Pinpoint the cell where the given text exists, returning its [X, Y] midpoint coordinate. 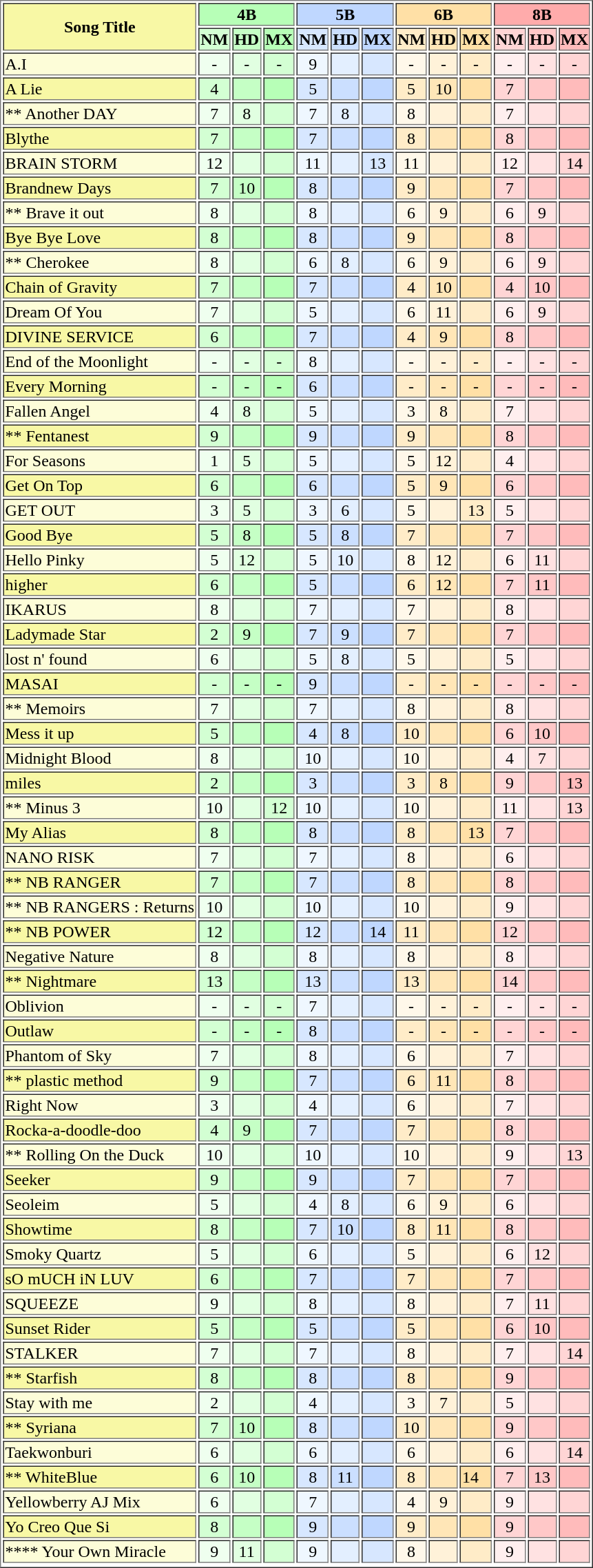
A.I [99, 63]
IKARUS [99, 609]
miles [99, 782]
Mess it up [99, 733]
** Rolling On the Duck [99, 1154]
**** Your Own Miracle [99, 1551]
Hello Pinky [99, 559]
Dream Of You [99, 311]
** Nightmare [99, 981]
Every Morning [99, 386]
NANO RISK [99, 857]
Midnight Blood [99, 757]
MASAI [99, 683]
5B [345, 14]
Ladymade Star [99, 634]
Sunset Rider [99, 1328]
Brandnew Days [99, 187]
DIVINE SERVICE [99, 336]
1 [214, 460]
For Seasons [99, 460]
Get On Top [99, 485]
Fallen Angel [99, 410]
BRAIN STORM [99, 163]
** WhiteBlue [99, 1476]
** Starfish [99, 1377]
Yellowberry AJ Mix [99, 1501]
higher [99, 584]
Yo Creo Que Si [99, 1526]
8B [542, 14]
lost n' found [99, 658]
** NB RANGER [99, 881]
** Memoirs [99, 708]
** Brave it out [99, 212]
Stay with me [99, 1402]
** Cherokee [99, 262]
Smoky Quartz [99, 1253]
** NB RANGERS : Returns [99, 906]
Taekwonburi [99, 1452]
Showtime [99, 1229]
** plastic method [99, 1080]
STALKER [99, 1352]
** Minus 3 [99, 807]
Bye Bye Love [99, 237]
Seeker [99, 1179]
Rocka-a-doodle-doo [99, 1129]
** NB POWER [99, 931]
My Alias [99, 832]
Right Now [99, 1105]
Negative Nature [99, 956]
6B [444, 14]
Outlaw [99, 1030]
Blythe [99, 138]
SQUEEZE [99, 1303]
** Syriana [99, 1427]
sO mUCH iN LUV [99, 1278]
** Fentanest [99, 435]
Song Title [99, 26]
End of the Moonlight [99, 361]
Phantom of Sky [99, 1055]
** Another DAY [99, 113]
Chain of Gravity [99, 286]
4B [247, 14]
GET OUT [99, 510]
Good Bye [99, 534]
A Lie [99, 88]
Oblivion [99, 1005]
Seoleim [99, 1204]
